From the cell containing the given text, extract its center point as (X, Y) coordinate. 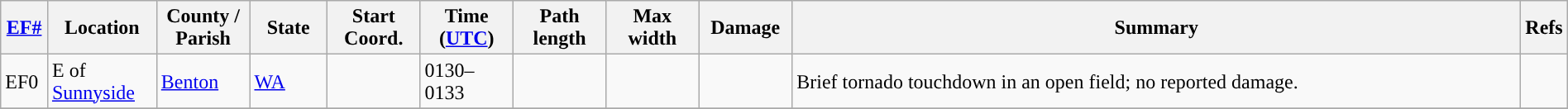
Damage (746, 28)
State (289, 28)
Time (UTC) (466, 28)
County / Parish (203, 28)
EF# (25, 28)
Start Coord. (374, 28)
Max width (653, 28)
Path length (559, 28)
Brief tornado touchdown in an open field; no reported damage. (1156, 81)
EF0 (25, 81)
Benton (203, 81)
WA (289, 81)
Summary (1156, 28)
0130–0133 (466, 81)
Location (102, 28)
E of Sunnyside (102, 81)
Refs (1544, 28)
